Detect which cell encompasses the target text, then output its (x, y) center coordinate. 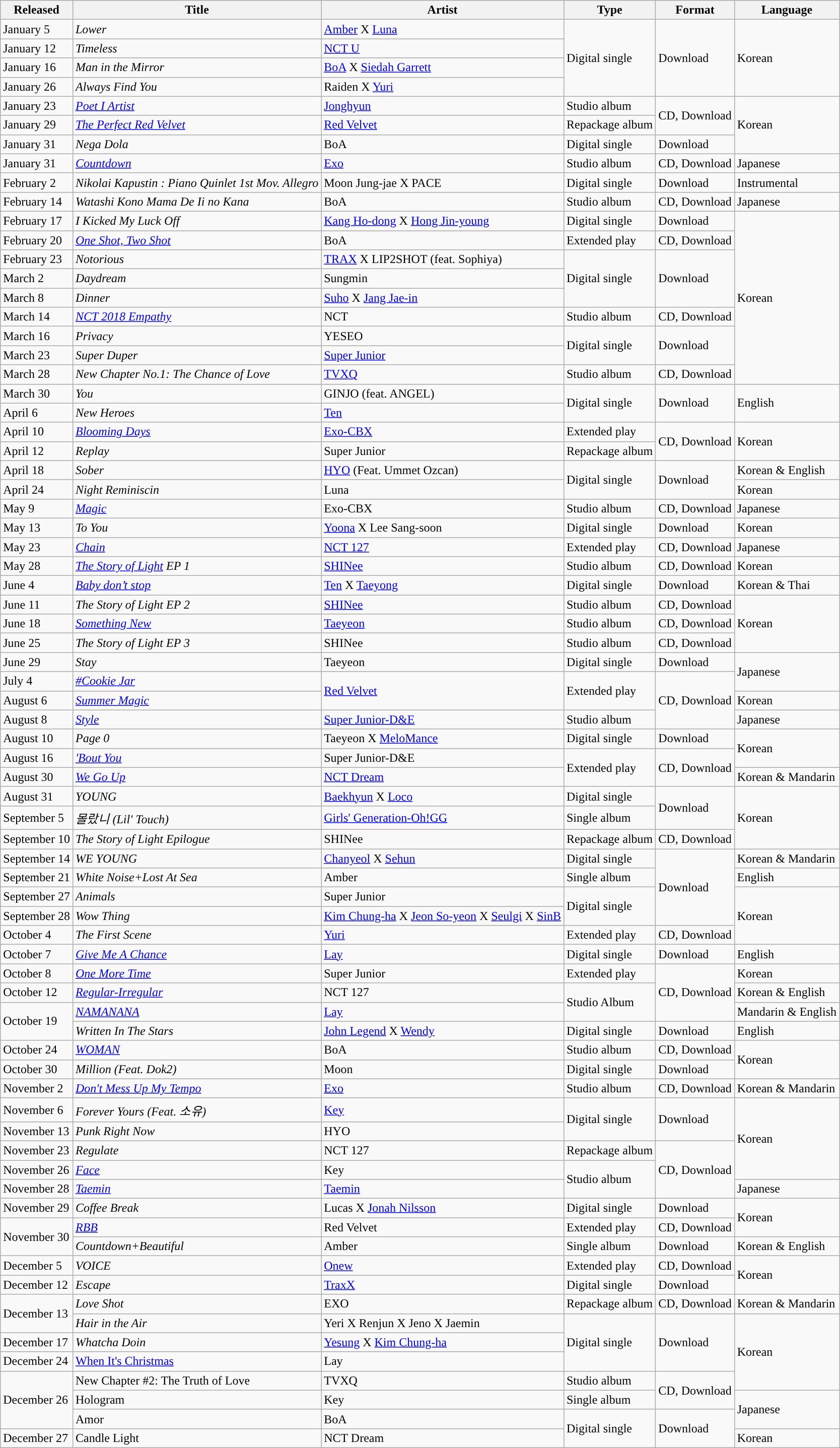
NCT 2018 Empathy (196, 317)
Lucas X Jonah Nilsson (443, 1208)
November 30 (37, 1237)
June 25 (37, 643)
'Bout You (196, 758)
Always Find You (196, 87)
November 28 (37, 1189)
Give Me A Chance (196, 954)
New Chapter No.1: The Chance of Love (196, 374)
Girls' Generation-Oh!GG (443, 817)
January 16 (37, 68)
June 29 (37, 662)
April 6 (37, 413)
February 23 (37, 259)
Sober (196, 470)
New Heroes (196, 413)
Chain (196, 547)
NCT U (443, 48)
August 30 (37, 777)
Format (695, 10)
Daydream (196, 279)
March 8 (37, 298)
Luna (443, 489)
Punk Right Now (196, 1131)
Nikolai Kapustin : Piano Quinlet 1st Mov. Allegro (196, 182)
October 8 (37, 973)
Regulate (196, 1150)
Released (37, 10)
Language (787, 10)
Yuri (443, 935)
March 28 (37, 374)
October 4 (37, 935)
December 27 (37, 1438)
Love Shot (196, 1304)
Escape (196, 1285)
Nega Dola (196, 144)
January 29 (37, 125)
Title (196, 10)
September 27 (37, 897)
December 17 (37, 1342)
Raiden X Yuri (443, 87)
October 7 (37, 954)
One Shot, Two Shot (196, 240)
EXO (443, 1304)
June 18 (37, 624)
Onew (443, 1266)
Million (Feat. Dok2) (196, 1069)
Summer Magic (196, 700)
May 28 (37, 566)
Regular-Irregular (196, 993)
Amber X Luna (443, 29)
Privacy (196, 336)
Kim Chung-ha X Jeon So-yeon X Seulgi X SinB (443, 916)
October 24 (37, 1050)
August 10 (37, 739)
WOMAN (196, 1050)
December 12 (37, 1285)
Instrumental (787, 182)
Whatcha Doin (196, 1342)
Watashi Kono Mama De Ii no Kana (196, 202)
Page 0 (196, 739)
Taeyeon X MeloMance (443, 739)
January 5 (37, 29)
March 23 (37, 355)
Kang Ho-dong X Hong Jin-young (443, 221)
November 26 (37, 1169)
Baby don’t stop (196, 585)
Ten (443, 413)
Night Reminiscin (196, 489)
Magic (196, 508)
We Go Up (196, 777)
HYO (443, 1131)
Poet I Artist (196, 106)
Studio Album (609, 1002)
December 5 (37, 1266)
The Story of Light EP 3 (196, 643)
April 12 (37, 451)
April 10 (37, 432)
March 16 (37, 336)
Type (609, 10)
TRAX X LIP2SHOT (feat. Sophiya) (443, 259)
HYO (Feat. Ummet Ozcan) (443, 470)
June 11 (37, 605)
YESEO (443, 336)
Sungmin (443, 279)
Timeless (196, 48)
February 14 (37, 202)
Chanyeol X Sehun (443, 858)
The Story of Light EP 1 (196, 566)
Super Duper (196, 355)
January 12 (37, 48)
November 6 (37, 1109)
I Kicked My Luck Off (196, 221)
NCT (443, 317)
Lower (196, 29)
You (196, 393)
John Legend X Wendy (443, 1031)
Don't Mess Up My Tempo (196, 1088)
WE YOUNG (196, 858)
New Chapter #2: The Truth of Love (196, 1380)
BoA X Siedah Garrett (443, 68)
Style (196, 719)
Yeri X Renjun X Jeno X Jaemin (443, 1323)
April 24 (37, 489)
May 13 (37, 528)
Hologram (196, 1400)
Dinner (196, 298)
November 23 (37, 1150)
October 30 (37, 1069)
Jonghyun (443, 106)
Replay (196, 451)
Yoona X Lee Sang-soon (443, 528)
August 6 (37, 700)
The Perfect Red Velvet (196, 125)
Ten X Taeyong (443, 585)
VOICE (196, 1266)
September 5 (37, 817)
November 13 (37, 1131)
YOUNG (196, 796)
September 10 (37, 839)
October 19 (37, 1021)
February 2 (37, 182)
August 31 (37, 796)
Candle Light (196, 1438)
October 12 (37, 993)
Baekhyun X Loco (443, 796)
Amor (196, 1419)
Face (196, 1169)
Forever Yours (Feat. 소유) (196, 1109)
Man in the Mirror (196, 68)
To You (196, 528)
When It's Christmas (196, 1361)
November 2 (37, 1088)
January 23 (37, 106)
Blooming Days (196, 432)
September 28 (37, 916)
GINJO (feat. ANGEL) (443, 393)
July 4 (37, 681)
몰랐니 (Lil' Touch) (196, 817)
March 30 (37, 393)
The First Scene (196, 935)
Coffee Break (196, 1208)
Korean & Thai (787, 585)
Moon Jung-jae X PACE (443, 182)
Yesung X Kim Chung-ha (443, 1342)
NAMANANA (196, 1012)
Something New (196, 624)
Countdown (196, 163)
Suho X Jang Jae-in (443, 298)
June 4 (37, 585)
The Story of Light EP 2 (196, 605)
Wow Thing (196, 916)
TraxX (443, 1285)
March 2 (37, 279)
August 16 (37, 758)
#Cookie Jar (196, 681)
White Noise+Lost At Sea (196, 878)
August 8 (37, 719)
RBB (196, 1227)
December 24 (37, 1361)
Stay (196, 662)
Notorious (196, 259)
Countdown+Beautiful (196, 1246)
February 17 (37, 221)
Moon (443, 1069)
September 14 (37, 858)
Hair in the Air (196, 1323)
January 26 (37, 87)
December 13 (37, 1313)
September 21 (37, 878)
March 14 (37, 317)
Mandarin & English (787, 1012)
April 18 (37, 470)
May 23 (37, 547)
February 20 (37, 240)
November 29 (37, 1208)
Artist (443, 10)
May 9 (37, 508)
Written In The Stars (196, 1031)
The Story of Light Epilogue (196, 839)
One More Time (196, 973)
December 26 (37, 1400)
Animals (196, 897)
